Search for the cell housing the specified text and yield its (x, y) center coordinate. 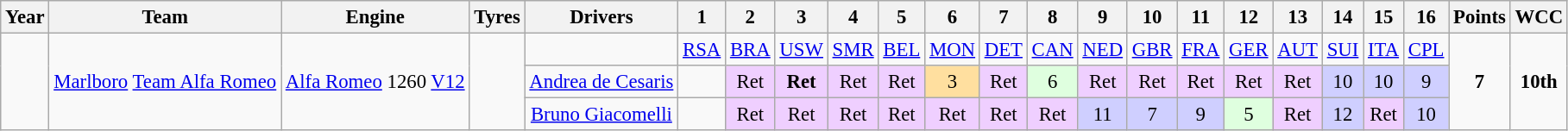
SMR (853, 50)
16 (1426, 17)
10th (1539, 83)
Bruno Giacomelli (601, 115)
ITA (1384, 50)
Tyres (497, 17)
FRA (1201, 50)
CAN (1053, 50)
15 (1384, 17)
BRA (751, 50)
WCC (1539, 17)
Year (25, 17)
Marlboro Team Alfa Romeo (166, 83)
NED (1103, 50)
MON (953, 50)
GER (1249, 50)
8 (1053, 17)
BEL (902, 50)
14 (1343, 17)
Andrea de Cesaris (601, 82)
SUI (1343, 50)
Team (166, 17)
13 (1298, 17)
DET (1003, 50)
AUT (1298, 50)
GBR (1151, 50)
Alfa Romeo 1260 V12 (375, 83)
Drivers (601, 17)
Engine (375, 17)
CPL (1426, 50)
RSA (702, 50)
Points (1479, 17)
2 (751, 17)
USW (801, 50)
4 (853, 17)
1 (702, 17)
